Capture the cell that displays the provided text and extract its (X, Y) central coordinate. 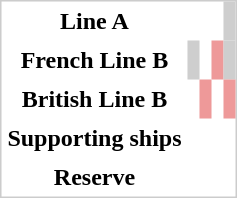
British Line B (94, 100)
Reserve (94, 178)
Line A (94, 22)
Supporting ships (94, 138)
French Line B (94, 60)
